Pinpoint the cell where the given text exists, returning its (X, Y) midpoint coordinate. 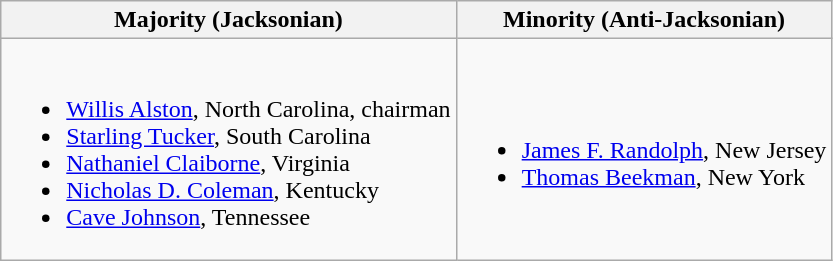
Minority (Anti-Jacksonian) (644, 20)
James F. Randolph, New JerseyThomas Beekman, New York (644, 150)
Majority (Jacksonian) (228, 20)
